Pinpoint the cell where the given text exists, returning its [x, y] midpoint coordinate. 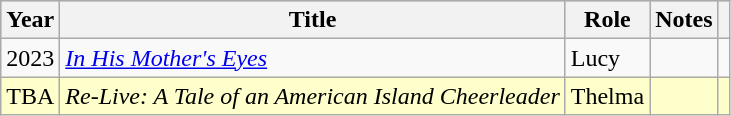
In His Mother's Eyes [312, 58]
Title [312, 20]
2023 [30, 58]
Lucy [607, 58]
Year [30, 20]
Notes [684, 20]
Re-Live: A Tale of an American Island Cheerleader [312, 96]
Role [607, 20]
TBA [30, 96]
Thelma [607, 96]
